Locate the cell with the specified text and output its (x, y) center coordinate. 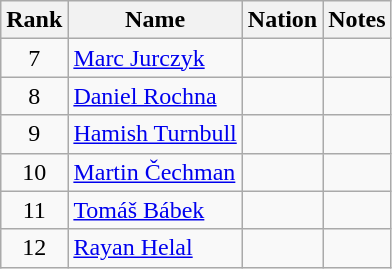
Rayan Helal (155, 248)
Rank (34, 20)
12 (34, 248)
Marc Jurczyk (155, 58)
Notes (357, 20)
10 (34, 172)
Daniel Rochna (155, 96)
Martin Čechman (155, 172)
8 (34, 96)
7 (34, 58)
Tomáš Bábek (155, 210)
Name (155, 20)
9 (34, 134)
Nation (282, 20)
Hamish Turnbull (155, 134)
11 (34, 210)
